Provide the [X, Y] coordinate of the cell's center where the given text is located.  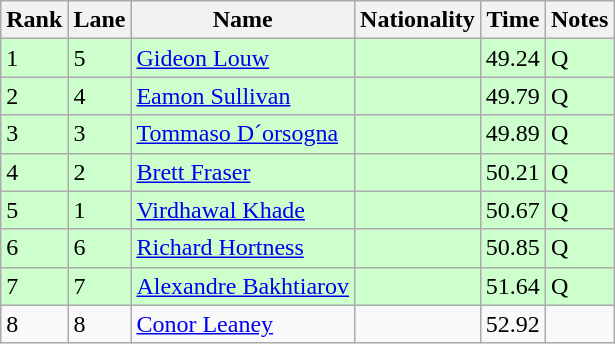
49.79 [512, 96]
50.85 [512, 248]
Rank [34, 20]
Name [243, 20]
50.21 [512, 172]
Brett Fraser [243, 172]
50.67 [512, 210]
Lane [100, 20]
Time [512, 20]
49.24 [512, 58]
Nationality [418, 20]
Tommaso D´orsogna [243, 134]
Richard Hortness [243, 248]
49.89 [512, 134]
Alexandre Bakhtiarov [243, 286]
Conor Leaney [243, 324]
Virdhawal Khade [243, 210]
52.92 [512, 324]
Eamon Sullivan [243, 96]
Gideon Louw [243, 58]
Notes [579, 20]
51.64 [512, 286]
